Scan for the cell matching the given text and deliver its (X, Y) coordinate at center. 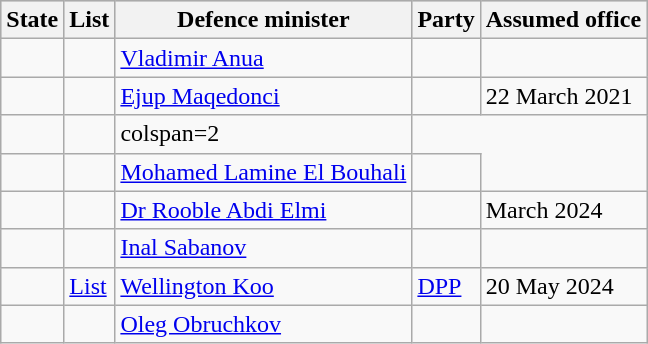
Party (446, 20)
Dr Rooble Abdi Elmi (264, 210)
colspan=2 (264, 134)
20 May 2024 (563, 286)
Ejup Maqedonci (264, 96)
Assumed office (563, 20)
DPP (446, 286)
State (32, 20)
22 March 2021 (563, 96)
Oleg Obruchkov (264, 324)
Inal Sabanov (264, 248)
Vladimir Anua (264, 58)
Wellington Koo (264, 286)
Defence minister (264, 20)
March 2024 (563, 210)
Mohamed Lamine El Bouhali (264, 172)
